Extract the (x, y) coordinate from the center of the cell holding the provided text.  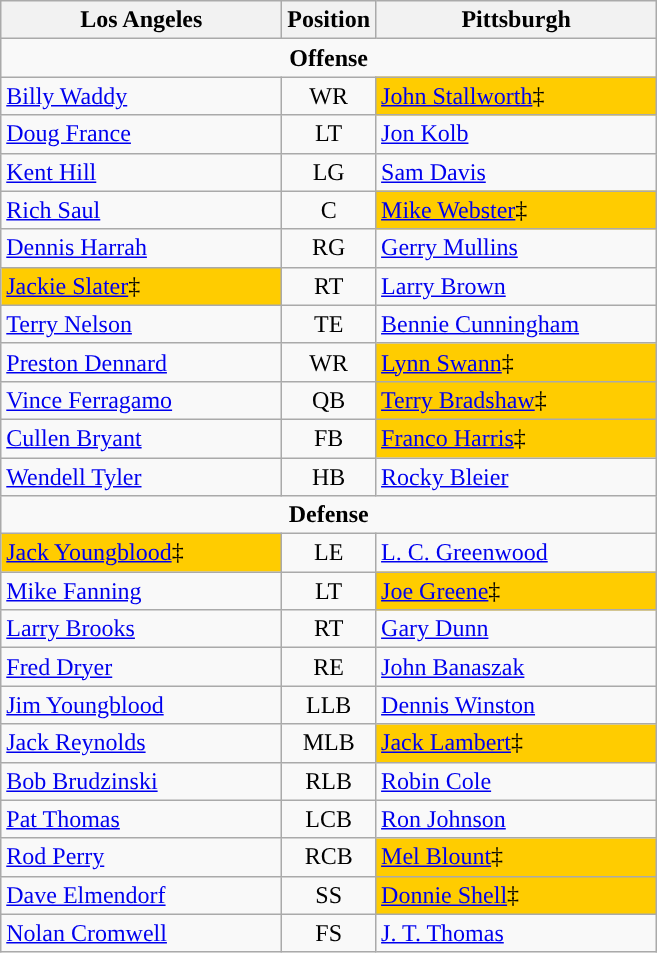
Gary Dunn (516, 629)
RE (329, 667)
Bob Brudzinski (142, 781)
John Stallworth‡ (516, 96)
Defense (329, 515)
Gerry Mullins (516, 248)
Rocky Bleier (516, 477)
Terry Nelson (142, 324)
Wendell Tyler (142, 477)
LLB (329, 705)
Sam Davis (516, 172)
Billy Waddy (142, 96)
QB (329, 400)
Cullen Bryant (142, 438)
LCB (329, 819)
Los Angeles (142, 20)
RG (329, 248)
RLB (329, 781)
Mike Webster‡ (516, 210)
Mel Blount‡ (516, 857)
Lynn Swann‡ (516, 362)
J. T. Thomas (516, 933)
HB (329, 477)
Rod Perry (142, 857)
John Banaszak (516, 667)
Offense (329, 58)
LG (329, 172)
Rich Saul (142, 210)
Franco Harris‡ (516, 438)
Pittsburgh (516, 20)
Jack Youngblood‡ (142, 553)
Fred Dryer (142, 667)
Bennie Cunningham (516, 324)
Larry Brown (516, 286)
RCB (329, 857)
Kent Hill (142, 172)
Doug France (142, 134)
Robin Cole (516, 781)
Joe Greene‡ (516, 591)
TE (329, 324)
Position (329, 20)
Jon Kolb (516, 134)
Dave Elmendorf (142, 895)
Vince Ferragamo (142, 400)
Jack Reynolds (142, 743)
SS (329, 895)
Jim Youngblood (142, 705)
MLB (329, 743)
Pat Thomas (142, 819)
Dennis Winston (516, 705)
L. C. Greenwood (516, 553)
Terry Bradshaw‡ (516, 400)
FB (329, 438)
Dennis Harrah (142, 248)
Ron Johnson (516, 819)
FS (329, 933)
Larry Brooks (142, 629)
Nolan Cromwell (142, 933)
LE (329, 553)
Jack Lambert‡ (516, 743)
Preston Dennard (142, 362)
C (329, 210)
Mike Fanning (142, 591)
Donnie Shell‡ (516, 895)
Jackie Slater‡ (142, 286)
